Return (X, Y) of the center of cell containing provided text 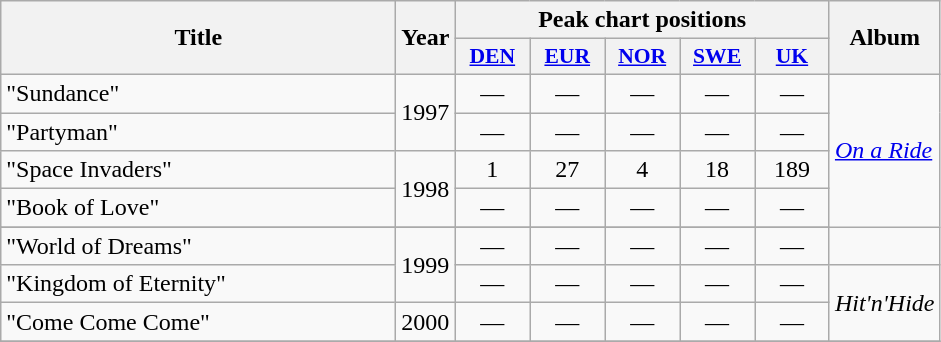
DEN (492, 57)
SWE (718, 57)
1999 (426, 265)
1998 (426, 189)
On a Ride (884, 150)
18 (718, 170)
2000 (426, 322)
"Sundance" (198, 93)
189 (792, 170)
Album (884, 38)
1997 (426, 112)
27 (568, 170)
"Space Invaders" (198, 170)
Title (198, 38)
"Book of Love" (198, 208)
"World of Dreams" (198, 246)
Year (426, 38)
EUR (568, 57)
Hit'n'Hide (884, 303)
"Kingdom of Eternity" (198, 284)
"Partyman" (198, 131)
"Come Come Come" (198, 322)
1 (492, 170)
NOR (642, 57)
UK (792, 57)
Peak chart positions (642, 20)
4 (642, 170)
